Locate the cell with the specified text and output its [X, Y] center coordinate. 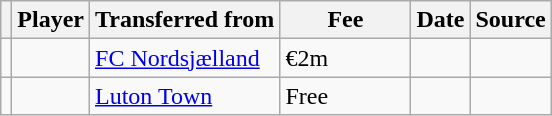
Fee [346, 20]
Free [346, 96]
Date [440, 20]
€2m [346, 58]
FC Nordsjælland [185, 58]
Source [510, 20]
Player [51, 20]
Transferred from [185, 20]
Luton Town [185, 96]
